Search for the cell housing the specified text and yield its [X, Y] center coordinate. 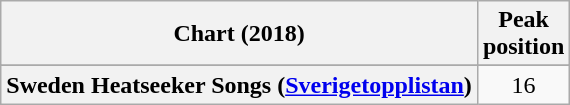
Chart (2018) [240, 34]
Peakposition [523, 34]
Sweden Heatseeker Songs (Sverigetopplistan) [240, 85]
16 [523, 85]
